Detect which cell encompasses the target text, then output its (x, y) center coordinate. 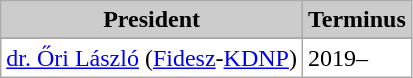
Terminus (356, 20)
2019– (356, 58)
President (152, 20)
dr. Őri László (Fidesz-KDNP) (152, 58)
